Output the [x, y] coordinate of the center of the cell containing the given text.  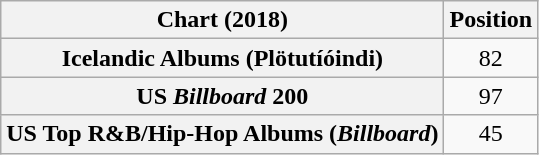
82 [491, 58]
97 [491, 96]
US Top R&B/Hip-Hop Albums (Billboard) [222, 134]
Icelandic Albums (Plötutíóindi) [222, 58]
45 [491, 134]
US Billboard 200 [222, 96]
Position [491, 20]
Chart (2018) [222, 20]
